Scan for the cell matching the given text and deliver its [x, y] coordinate at center. 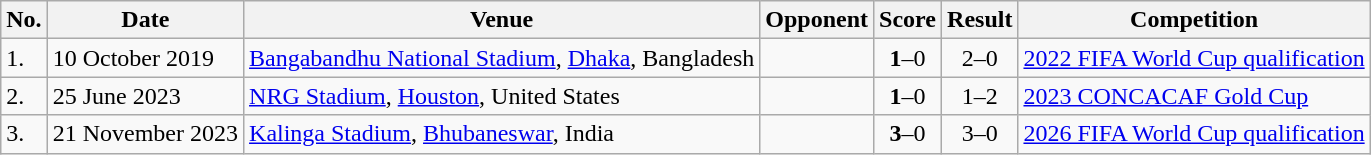
Competition [1194, 20]
Score [908, 20]
2022 FIFA World Cup qualification [1194, 58]
No. [24, 20]
NRG Stadium, Houston, United States [502, 96]
1. [24, 58]
10 October 2019 [145, 58]
21 November 2023 [145, 134]
25 June 2023 [145, 96]
2026 FIFA World Cup qualification [1194, 134]
2023 CONCACAF Gold Cup [1194, 96]
Venue [502, 20]
2–0 [980, 58]
Date [145, 20]
1–2 [980, 96]
Opponent [817, 20]
Bangabandhu National Stadium, Dhaka, Bangladesh [502, 58]
Result [980, 20]
2. [24, 96]
3. [24, 134]
Kalinga Stadium, Bhubaneswar, India [502, 134]
